Output the (X, Y) coordinate of the center of the cell containing the given text.  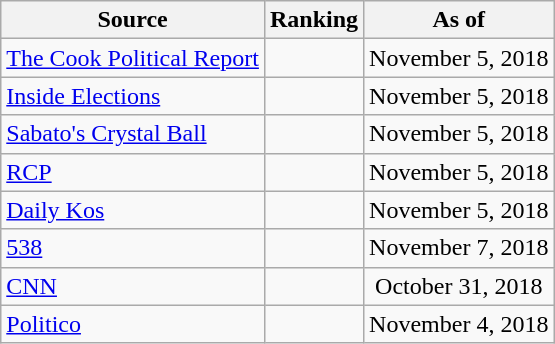
Source (133, 20)
CNN (133, 286)
November 4, 2018 (459, 324)
RCP (133, 172)
Sabato's Crystal Ball (133, 134)
538 (133, 248)
October 31, 2018 (459, 286)
Inside Elections (133, 96)
The Cook Political Report (133, 58)
Politico (133, 324)
Daily Kos (133, 210)
As of (459, 20)
Ranking (314, 20)
November 7, 2018 (459, 248)
